Determine the [x, y] coordinate at the center of the cell enclosing the given text.  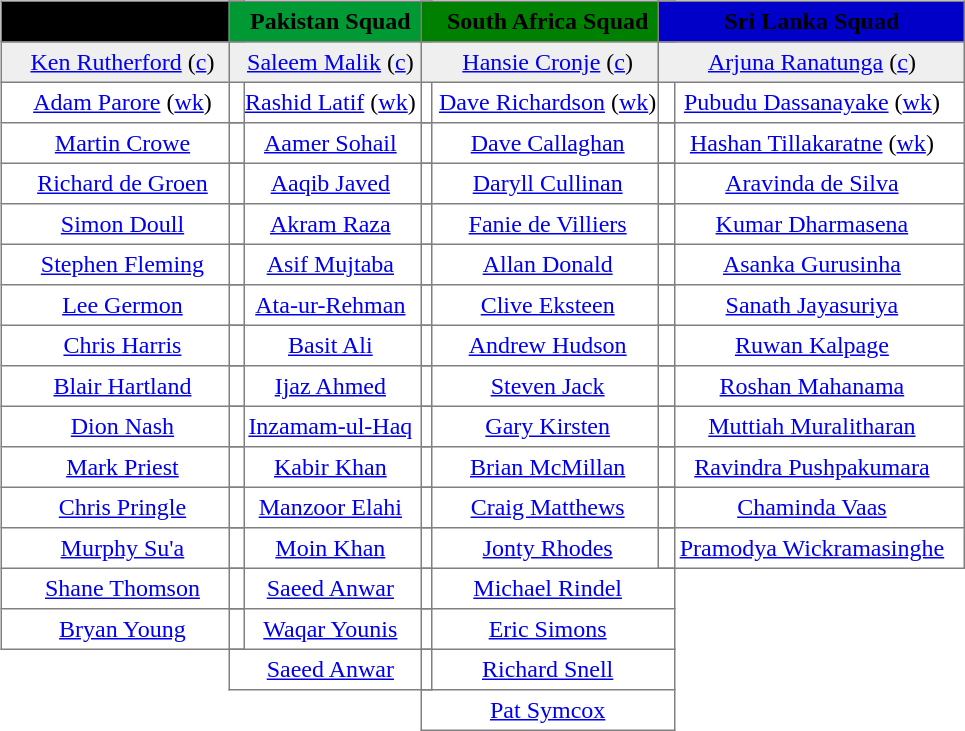
Kumar Dharmasena [812, 224]
Mark Priest [122, 467]
Muttiah Muralitharan [812, 426]
Gary Kirsten [548, 426]
Steven Jack [548, 386]
Asanka Gurusinha [812, 264]
Pakistan Squad [330, 21]
Simon Doull [122, 224]
Kabir Khan [330, 467]
Lee Germon [122, 305]
Pat Symcox [548, 710]
Sri Lanka Squad [812, 21]
Chaminda Vaas [812, 507]
Allan Donald [548, 264]
Brian McMillan [548, 467]
Asif Mujtaba [330, 264]
Ravindra Pushpakumara [812, 467]
Eric Simons [548, 629]
Andrew Hudson [548, 345]
Jonty Rhodes [548, 548]
Ata-ur-Rehman [330, 305]
Adam Parore (wk) [122, 102]
Aaqib Javed [330, 183]
Michael Rindel [548, 588]
Akram Raza [330, 224]
Ken Rutherford (c) [122, 62]
Inzamam-ul-Haq [330, 426]
Blair Hartland [122, 386]
Rashid Latif (wk) [330, 102]
Ruwan Kalpage [812, 345]
Shane Thomson [122, 588]
Dave Richardson (wk) [548, 102]
Arjuna Ranatunga (c) [812, 62]
Sanath Jayasuriya [812, 305]
New Zealand Squad [122, 21]
Hashan Tillakaratne (wk) [812, 143]
Dave Callaghan [548, 143]
Ijaz Ahmed [330, 386]
Hansie Cronje (c) [548, 62]
Manzoor Elahi [330, 507]
Clive Eksteen [548, 305]
Murphy Su'a [122, 548]
Roshan Mahanama [812, 386]
Chris Harris [122, 345]
Chris Pringle [122, 507]
Saleem Malik (c) [330, 62]
Pramodya Wickramasinghe [812, 548]
Pubudu Dassanayake (wk) [812, 102]
Aamer Sohail [330, 143]
Martin Crowe [122, 143]
Craig Matthews [548, 507]
Richard de Groen [122, 183]
Bryan Young [122, 629]
Richard Snell [548, 669]
Dion Nash [122, 426]
South Africa Squad [548, 21]
Waqar Younis [330, 629]
Moin Khan [330, 548]
Daryll Cullinan [548, 183]
Aravinda de Silva [812, 183]
Stephen Fleming [122, 264]
Fanie de Villiers [548, 224]
Basit Ali [330, 345]
